Find where the given text appears and provide that cell's center as [X, Y] coordinate. 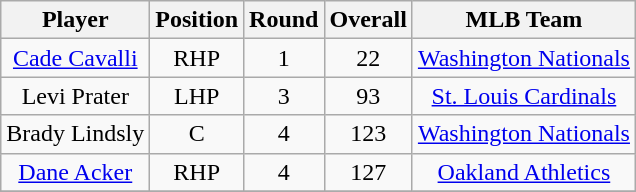
1 [284, 58]
St. Louis Cardinals [524, 96]
Levi Prater [76, 96]
Round [284, 20]
MLB Team [524, 20]
127 [368, 172]
Brady Lindsly [76, 134]
Position [197, 20]
22 [368, 58]
C [197, 134]
Cade Cavalli [76, 58]
Overall [368, 20]
3 [284, 96]
Player [76, 20]
Dane Acker [76, 172]
123 [368, 134]
93 [368, 96]
Oakland Athletics [524, 172]
LHP [197, 96]
